Provide the [x, y] coordinate of the cell's center where the given text is located.  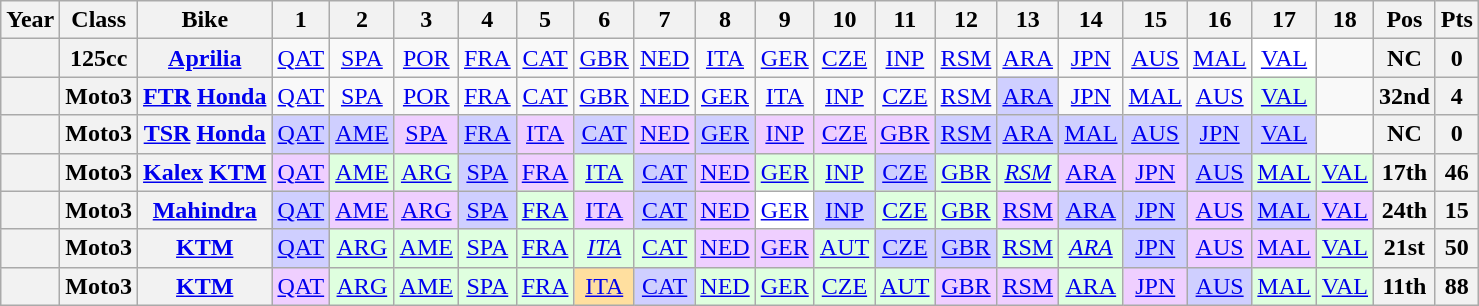
11th [1405, 286]
FTR Honda [205, 96]
3 [426, 20]
12 [966, 20]
14 [1091, 20]
24th [1405, 210]
Kalex KTM [205, 172]
18 [1344, 20]
Bike [205, 20]
Year [30, 20]
32nd [1405, 96]
11 [905, 20]
5 [545, 20]
10 [844, 20]
16 [1219, 20]
88 [1456, 286]
7 [664, 20]
9 [784, 20]
17th [1405, 172]
8 [725, 20]
125cc [99, 58]
21st [1405, 248]
2 [362, 20]
50 [1456, 248]
Mahindra [205, 210]
Aprilia [205, 58]
Pos [1405, 20]
TSR Honda [205, 134]
Pts [1456, 20]
6 [604, 20]
13 [1028, 20]
17 [1284, 20]
46 [1456, 172]
1 [301, 20]
Class [99, 20]
